From the cell containing the given text, extract its center point as (X, Y) coordinate. 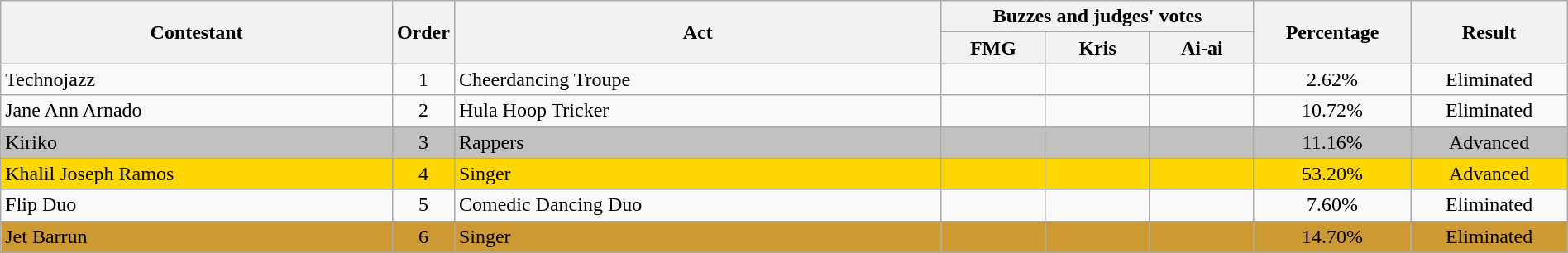
Jet Barrun (197, 236)
Flip Duo (197, 205)
Comedic Dancing Duo (697, 205)
Kris (1097, 48)
Percentage (1331, 32)
Jane Ann Arnado (197, 111)
2.62% (1331, 79)
FMG (993, 48)
Kiriko (197, 142)
Cheerdancing Troupe (697, 79)
Act (697, 32)
4 (423, 174)
Khalil Joseph Ramos (197, 174)
Buzzes and judges' votes (1097, 17)
Order (423, 32)
7.60% (1331, 205)
6 (423, 236)
Ai-ai (1202, 48)
Rappers (697, 142)
3 (423, 142)
5 (423, 205)
53.20% (1331, 174)
14.70% (1331, 236)
11.16% (1331, 142)
Technojazz (197, 79)
Hula Hoop Tricker (697, 111)
Contestant (197, 32)
2 (423, 111)
10.72% (1331, 111)
Result (1489, 32)
1 (423, 79)
